Find where the given text appears and provide that cell's center as (x, y) coordinate. 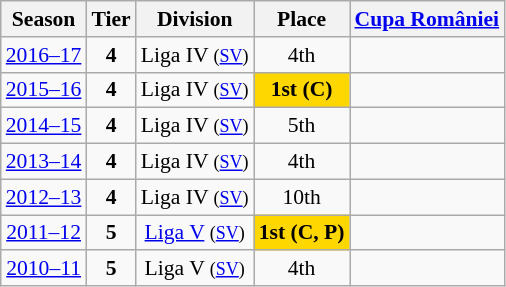
2012–13 (44, 197)
2014–15 (44, 126)
2015–16 (44, 90)
10th (302, 197)
2010–11 (44, 269)
2013–14 (44, 162)
Cupa României (428, 19)
2016–17 (44, 55)
Season (44, 19)
Tier (110, 19)
Division (195, 19)
1st (C, P) (302, 233)
2011–12 (44, 233)
Place (302, 19)
5th (302, 126)
1st (C) (302, 90)
